For the text-containing cell, return its midpoint in [x, y] coordinate format. 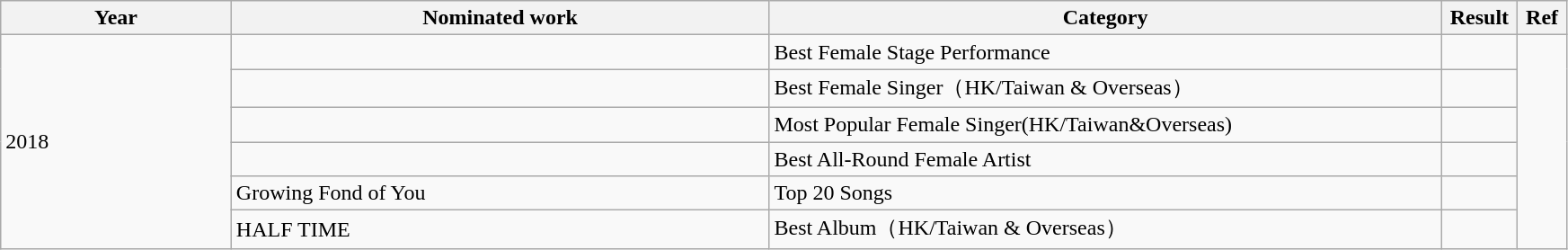
Nominated work [500, 18]
Year [117, 18]
Most Popular Female Singer(HK/Taiwan&Overseas) [1105, 124]
Best Female Stage Performance [1105, 52]
Best All-Round Female Artist [1105, 159]
Top 20 Songs [1105, 193]
Best Album（HK/Taiwan & Overseas） [1105, 230]
Result [1479, 18]
Ref [1542, 18]
Category [1105, 18]
Best Female Singer（HK/Taiwan & Overseas） [1105, 88]
HALF TIME [500, 230]
2018 [117, 142]
Growing Fond of You [500, 193]
